Identify which cell holds the provided text, then report its (x, y) central coordinate. 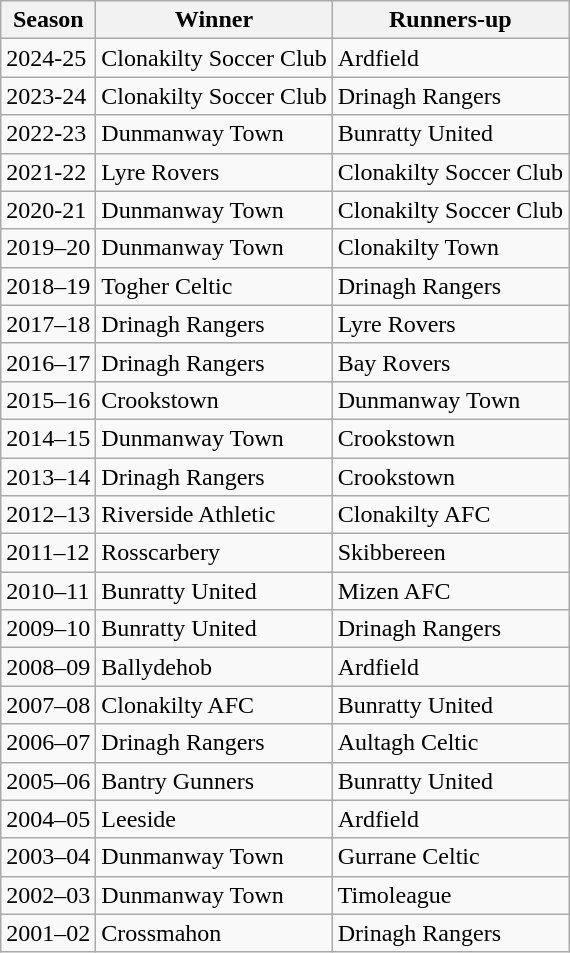
2006–07 (48, 743)
2002–03 (48, 895)
2007–08 (48, 705)
2011–12 (48, 553)
Clonakilty Town (450, 248)
Crossmahon (214, 933)
Ballydehob (214, 667)
Riverside Athletic (214, 515)
2023-24 (48, 96)
Togher Celtic (214, 286)
2009–10 (48, 629)
2008–09 (48, 667)
Bay Rovers (450, 362)
Gurrane Celtic (450, 857)
Leeside (214, 819)
Mizen AFC (450, 591)
2017–18 (48, 324)
2020-21 (48, 210)
2015–16 (48, 400)
2001–02 (48, 933)
2004–05 (48, 819)
Season (48, 20)
Bantry Gunners (214, 781)
2005–06 (48, 781)
Aultagh Celtic (450, 743)
Timoleague (450, 895)
Runners-up (450, 20)
2014–15 (48, 438)
2016–17 (48, 362)
2019–20 (48, 248)
2003–04 (48, 857)
2024-25 (48, 58)
Skibbereen (450, 553)
Winner (214, 20)
2021-22 (48, 172)
2012–13 (48, 515)
Rosscarbery (214, 553)
2022-23 (48, 134)
2013–14 (48, 477)
2010–11 (48, 591)
2018–19 (48, 286)
